Detect which cell encompasses the target text, then output its (x, y) center coordinate. 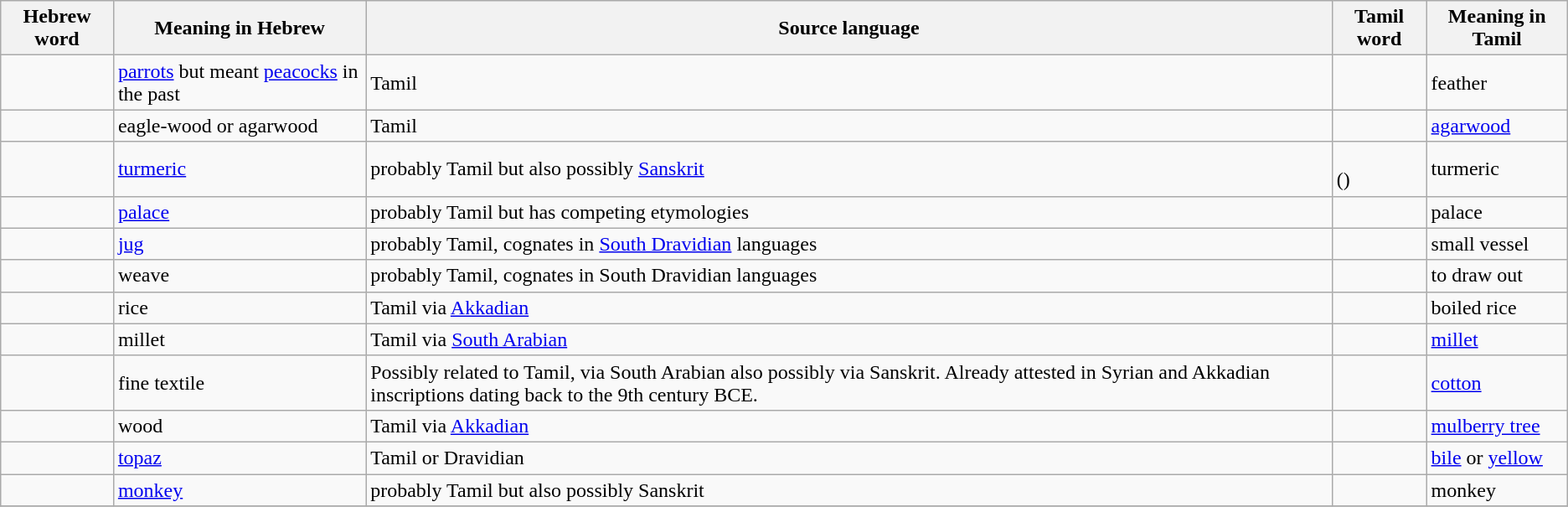
Tamil via South Arabian (849, 339)
small vessel (1497, 244)
Meaning in Hebrew (240, 28)
jug (240, 244)
wood (240, 426)
() (1379, 169)
bile or yellow (1497, 458)
to draw out (1497, 276)
weave (240, 276)
fine textile (240, 382)
cotton (1497, 382)
Tamil or Dravidian (849, 458)
boiled rice (1497, 308)
rice (240, 308)
parrots but meant peacocks in the past (240, 82)
mulberry tree (1497, 426)
feather (1497, 82)
eagle-wood or agarwood (240, 126)
Tamil word (1379, 28)
agarwood (1497, 126)
probably Tamil but has competing etymologies (849, 212)
Source language (849, 28)
Meaning in Tamil (1497, 28)
topaz (240, 458)
Hebrew word (57, 28)
